Locate the cell with the specified text and output its [x, y] center coordinate. 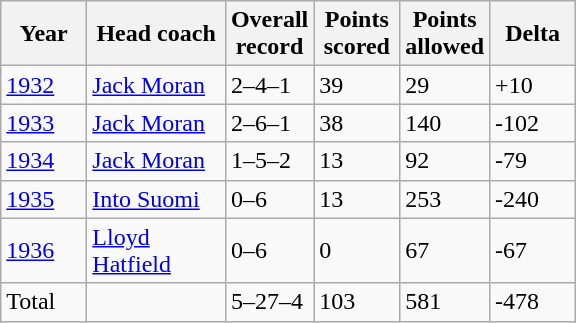
+10 [533, 85]
1934 [44, 161]
92 [445, 161]
103 [357, 302]
Overall record [269, 34]
-102 [533, 123]
0 [357, 250]
5–27–4 [269, 302]
Into Suomi [156, 199]
1933 [44, 123]
Total [44, 302]
2–4–1 [269, 85]
-240 [533, 199]
38 [357, 123]
Year [44, 34]
-478 [533, 302]
140 [445, 123]
581 [445, 302]
1–5–2 [269, 161]
2–6–1 [269, 123]
Head coach [156, 34]
39 [357, 85]
Delta [533, 34]
1935 [44, 199]
-79 [533, 161]
1932 [44, 85]
67 [445, 250]
-67 [533, 250]
Points scored [357, 34]
253 [445, 199]
Lloyd Hatfield [156, 250]
1936 [44, 250]
Points allowed [445, 34]
29 [445, 85]
